Output the [X, Y] coordinate of the center of the cell containing the given text.  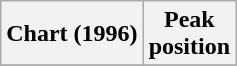
Chart (1996) [72, 34]
Peakposition [189, 34]
